Scan for the cell matching the given text and deliver its (x, y) coordinate at center. 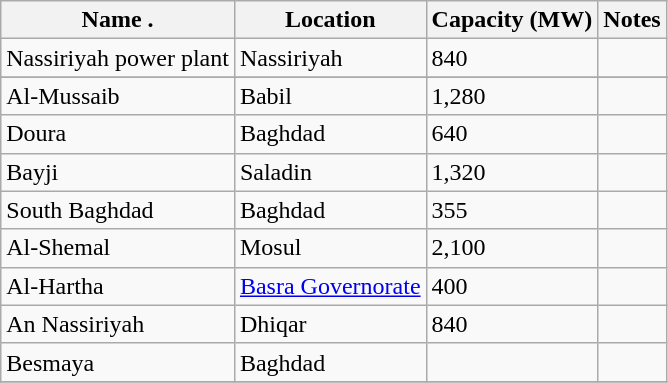
Al-Mussaib (118, 96)
2,100 (512, 248)
400 (512, 286)
1,320 (512, 172)
Nassiriyah power plant (118, 58)
Location (330, 20)
Al-Hartha (118, 286)
Name . (118, 20)
Dhiqar (330, 324)
South Baghdad (118, 210)
Nassiriyah (330, 58)
An Nassiriyah (118, 324)
Notes (632, 20)
Doura (118, 134)
Capacity (MW) (512, 20)
Basra Governorate (330, 286)
Al-Shemal (118, 248)
Babil (330, 96)
Mosul (330, 248)
1,280 (512, 96)
355 (512, 210)
Bayji (118, 172)
Saladin (330, 172)
640 (512, 134)
Besmaya (118, 362)
